Capture the cell that displays the provided text and extract its [x, y] central coordinate. 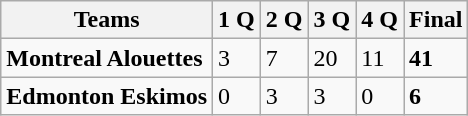
41 [436, 58]
6 [436, 96]
4 Q [380, 20]
2 Q [284, 20]
7 [284, 58]
Montreal Alouettes [107, 58]
Final [436, 20]
20 [332, 58]
3 Q [332, 20]
1 Q [237, 20]
Edmonton Eskimos [107, 96]
11 [380, 58]
Teams [107, 20]
